Detect which cell encompasses the target text, then output its (x, y) center coordinate. 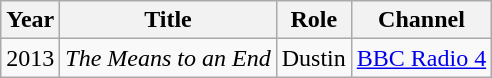
Channel (421, 20)
Dustin (314, 58)
The Means to an End (168, 58)
BBC Radio 4 (421, 58)
Title (168, 20)
Role (314, 20)
Year (30, 20)
2013 (30, 58)
